For the text-containing cell, return its midpoint in (x, y) coordinate format. 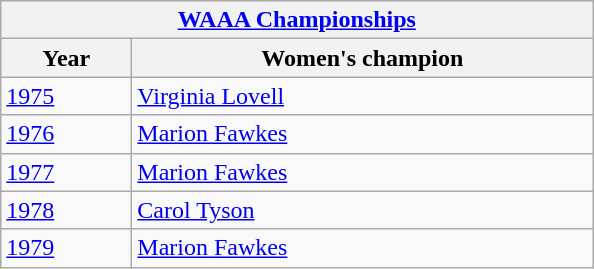
Virginia Lovell (362, 96)
1979 (66, 248)
1978 (66, 210)
Women's champion (362, 58)
1975 (66, 96)
Carol Tyson (362, 210)
Year (66, 58)
1977 (66, 172)
WAAA Championships (297, 20)
1976 (66, 134)
